For the text-containing cell, return its midpoint in (X, Y) coordinate format. 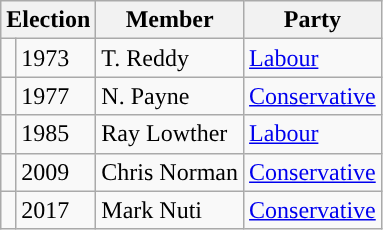
1973 (56, 58)
Mark Nuti (170, 210)
2017 (56, 210)
Ray Lowther (170, 134)
Election (48, 20)
Party (313, 20)
1977 (56, 96)
T. Reddy (170, 58)
Chris Norman (170, 172)
1985 (56, 134)
2009 (56, 172)
N. Payne (170, 96)
Member (170, 20)
